Extract the (x, y) coordinate from the center of the cell holding the provided text.  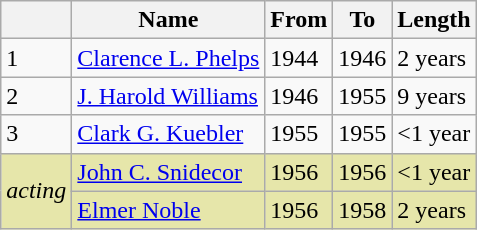
J. Harold Williams (168, 96)
9 years (434, 96)
From (299, 20)
John C. Snidecor (168, 172)
To (362, 20)
Elmer Noble (168, 210)
1958 (362, 210)
Clarence L. Phelps (168, 58)
Clark G. Kuebler (168, 134)
2 (36, 96)
acting (36, 191)
3 (36, 134)
1 (36, 58)
Length (434, 20)
1944 (299, 58)
Name (168, 20)
